Scan for the cell matching the given text and deliver its (x, y) coordinate at center. 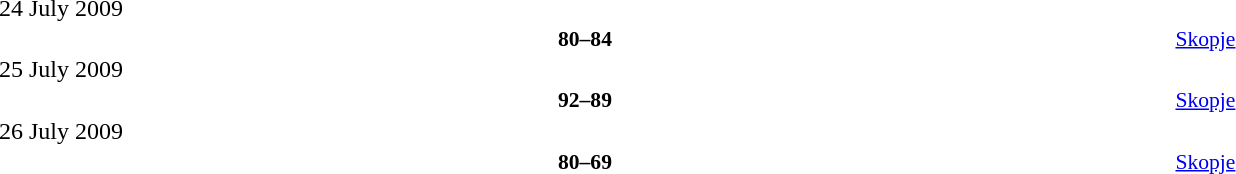
80–84 (584, 38)
92–89 (584, 100)
